Provide the (x, y) coordinate of the cell's center where the given text is located.  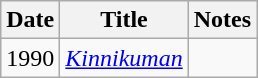
Date (30, 20)
Notes (222, 20)
Kinnikuman (124, 58)
1990 (30, 58)
Title (124, 20)
